Pinpoint the cell where the given text exists, returning its (x, y) midpoint coordinate. 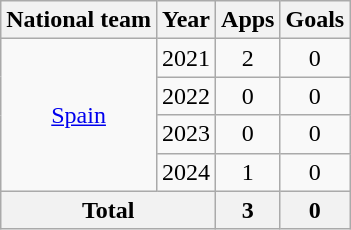
Year (186, 20)
Spain (79, 115)
2021 (186, 58)
3 (248, 210)
National team (79, 20)
Apps (248, 20)
2 (248, 58)
Goals (315, 20)
2022 (186, 96)
2023 (186, 134)
1 (248, 172)
2024 (186, 172)
Total (108, 210)
